Output the [X, Y] coordinate of the center of the cell containing the given text.  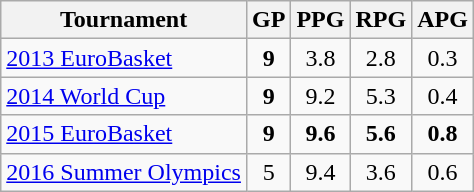
2016 Summer Olympics [124, 172]
5 [268, 172]
PPG [320, 20]
2.8 [381, 58]
2013 EuroBasket [124, 58]
5.6 [381, 134]
Tournament [124, 20]
GP [268, 20]
0.8 [443, 134]
9.2 [320, 96]
2014 World Cup [124, 96]
9.6 [320, 134]
0.4 [443, 96]
APG [443, 20]
2015 EuroBasket [124, 134]
3.6 [381, 172]
RPG [381, 20]
3.8 [320, 58]
0.3 [443, 58]
9.4 [320, 172]
0.6 [443, 172]
5.3 [381, 96]
